Scan for the cell matching the given text and deliver its (X, Y) coordinate at center. 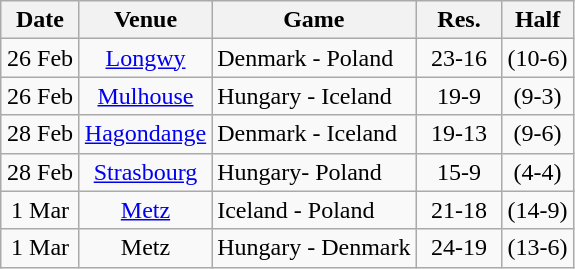
24-19 (459, 248)
(14-9) (538, 210)
Denmark - Iceland (314, 134)
Res. (459, 20)
Hungary - Iceland (314, 96)
23-16 (459, 58)
Game (314, 20)
(4-4) (538, 172)
Hagondange (145, 134)
Mulhouse (145, 96)
(9-3) (538, 96)
15-9 (459, 172)
19-13 (459, 134)
Venue (145, 20)
Strasbourg (145, 172)
Denmark - Poland (314, 58)
Longwy (145, 58)
Iceland - Poland (314, 210)
Hungary - Denmark (314, 248)
(13-6) (538, 248)
Date (40, 20)
21-18 (459, 210)
(10-6) (538, 58)
Hungary- Poland (314, 172)
(9-6) (538, 134)
19-9 (459, 96)
Half (538, 20)
